Output the (X, Y) coordinate of the center of the cell containing the given text.  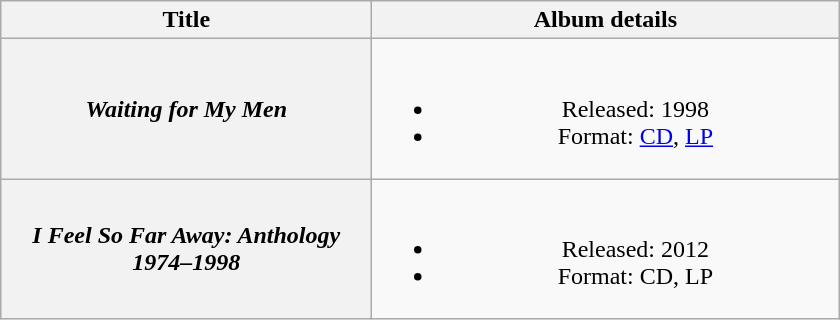
Waiting for My Men (186, 109)
Released: 1998Format: CD, LP (606, 109)
Title (186, 20)
Released: 2012Format: CD, LP (606, 249)
I Feel So Far Away: Anthology 1974–1998 (186, 249)
Album details (606, 20)
